Identify which cell holds the provided text, then report its [X, Y] central coordinate. 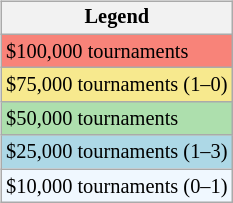
$10,000 tournaments (0–1) [116, 186]
$100,000 tournaments [116, 51]
$75,000 tournaments (1–0) [116, 85]
$25,000 tournaments (1–3) [116, 152]
Legend [116, 18]
$50,000 tournaments [116, 119]
